Search for the cell housing the specified text and yield its [X, Y] center coordinate. 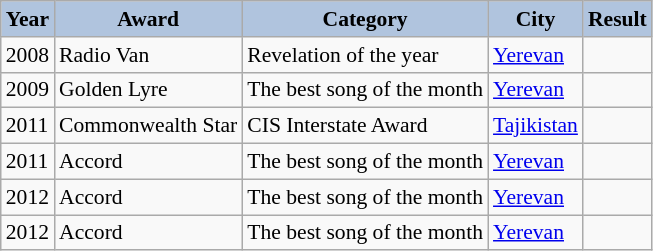
City [536, 19]
CIS Interstate Award [365, 126]
Commonwealth Star [148, 126]
2008 [28, 55]
Golden Lyre [148, 90]
Result [618, 19]
Revelation of the year [365, 55]
Award [148, 19]
2009 [28, 90]
Tajikistan [536, 126]
Year [28, 19]
Radio Van [148, 55]
Category [365, 19]
